Return the [x, y] coordinate for the center point of the cell that contains the specified text.  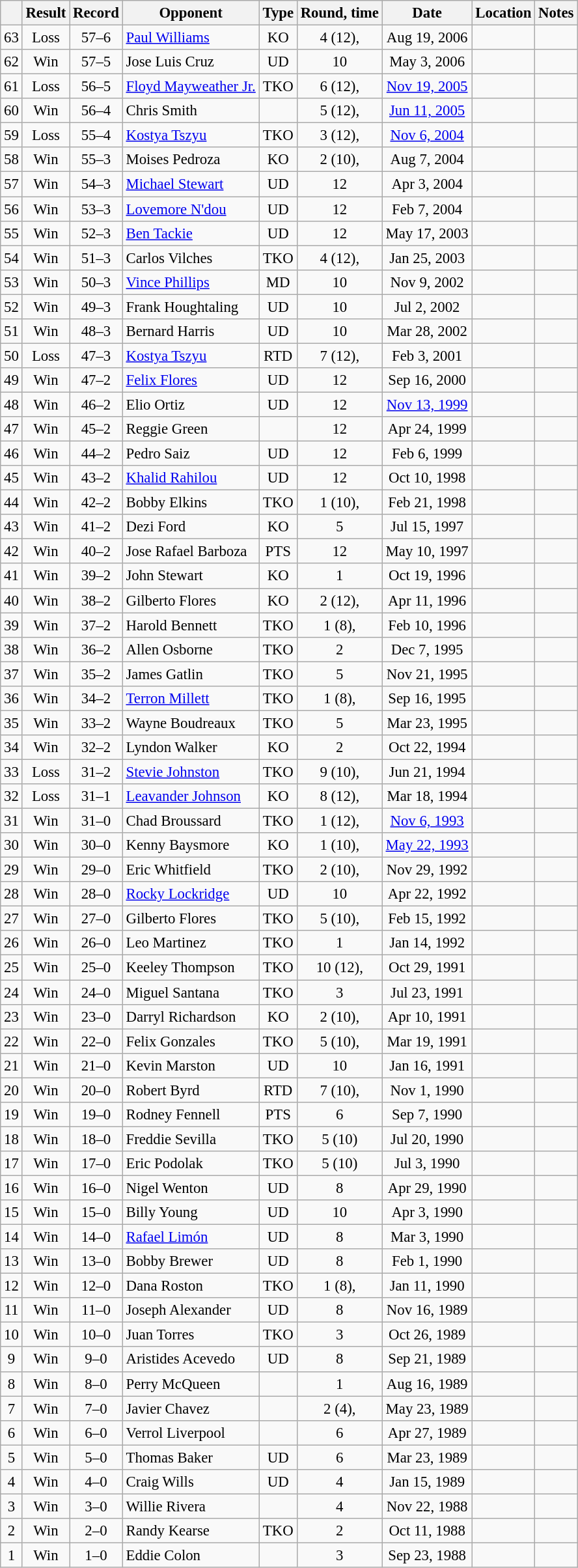
Notes [556, 13]
48–3 [96, 331]
41–2 [96, 527]
52–3 [96, 233]
13 [12, 1261]
Stevie Johnston [191, 772]
42 [12, 552]
Type [278, 13]
Harold Bennett [191, 625]
31–0 [96, 821]
Record [96, 13]
Dec 7, 1995 [427, 649]
56 [12, 209]
5 (12), [340, 111]
30 [12, 845]
Ben Tackie [191, 233]
2–0 [96, 1531]
35–2 [96, 674]
Aug 16, 1989 [427, 1384]
27–0 [96, 919]
Round, time [340, 13]
11–0 [96, 1310]
Khalid Rahilou [191, 478]
29–0 [96, 870]
Javier Chavez [191, 1408]
20–0 [96, 1090]
51 [12, 331]
Feb 15, 1992 [427, 919]
40 [12, 600]
Juan Torres [191, 1335]
Verrol Liverpool [191, 1433]
Michael Stewart [191, 184]
7 (10), [340, 1090]
34–2 [96, 699]
22–0 [96, 1041]
Eric Whitfield [191, 870]
1 (12), [340, 821]
33–2 [96, 723]
Leavander Johnson [191, 796]
Bobby Brewer [191, 1261]
2 (12), [340, 600]
Rocky Lockridge [191, 894]
Mar 23, 1995 [427, 723]
7–0 [96, 1408]
Miguel Santana [191, 992]
Apr 3, 1990 [427, 1212]
21–0 [96, 1065]
Feb 6, 1999 [427, 454]
16–0 [96, 1188]
24–0 [96, 992]
James Gatlin [191, 674]
Mar 18, 1994 [427, 796]
Apr 11, 1996 [427, 600]
54 [12, 258]
19–0 [96, 1115]
46 [12, 454]
45–2 [96, 429]
32 [12, 796]
9–0 [96, 1360]
Location [504, 13]
Jul 23, 1991 [427, 992]
45 [12, 478]
29 [12, 870]
Jan 11, 1990 [427, 1286]
Keeley Thompson [191, 968]
John Stewart [191, 576]
Feb 7, 2004 [427, 209]
Jose Rafael Barboza [191, 552]
51–3 [96, 258]
Allen Osborne [191, 649]
35 [12, 723]
Eric Podolak [191, 1164]
Frank Houghtaling [191, 307]
57 [12, 184]
Nov 16, 1989 [427, 1310]
27 [12, 919]
33 [12, 772]
40–2 [96, 552]
36–2 [96, 649]
Oct 10, 1998 [427, 478]
Jun 21, 1994 [427, 772]
49 [12, 380]
Perry McQueen [191, 1384]
Paul Williams [191, 38]
Nigel Wenton [191, 1188]
58 [12, 160]
Feb 1, 1990 [427, 1261]
38–2 [96, 600]
Mar 28, 2002 [427, 331]
Rafael Limón [191, 1237]
25–0 [96, 968]
43–2 [96, 478]
Nov 21, 1995 [427, 674]
59 [12, 135]
Jan 25, 2003 [427, 258]
Vince Phillips [191, 282]
53–3 [96, 209]
31 [12, 821]
Jul 3, 1990 [427, 1164]
Aug 19, 2006 [427, 38]
Feb 10, 1996 [427, 625]
57–5 [96, 62]
Floyd Mayweather Jr. [191, 87]
4–0 [96, 1482]
Felix Gonzales [191, 1041]
18–0 [96, 1139]
26 [12, 944]
Chris Smith [191, 111]
8 (12), [340, 796]
39 [12, 625]
36 [12, 699]
6–0 [96, 1433]
Sep 23, 1988 [427, 1555]
Kevin Marston [191, 1065]
20 [12, 1090]
19 [12, 1115]
Jan 14, 1992 [427, 944]
Reggie Green [191, 429]
50 [12, 356]
Result [46, 13]
Bernard Harris [191, 331]
Dana Roston [191, 1286]
Apr 29, 1990 [427, 1188]
17–0 [96, 1164]
14 [12, 1237]
Nov 13, 1999 [427, 404]
Mar 23, 1989 [427, 1457]
37–2 [96, 625]
42–2 [96, 503]
Jul 20, 1990 [427, 1139]
9 [12, 1360]
57–6 [96, 38]
28–0 [96, 894]
Nov 19, 2005 [427, 87]
Moises Pedroza [191, 160]
Feb 3, 2001 [427, 356]
10 (12), [340, 968]
Oct 22, 1994 [427, 748]
54–3 [96, 184]
Date [427, 13]
44–2 [96, 454]
Nov 9, 2002 [427, 282]
Jul 15, 1997 [427, 527]
Pedro Saiz [191, 454]
Apr 27, 1989 [427, 1433]
Oct 29, 1991 [427, 968]
3–0 [96, 1506]
Rodney Fennell [191, 1115]
23 [12, 1016]
11 [12, 1310]
Craig Wills [191, 1482]
Aristides Acevedo [191, 1360]
Wayne Boudreaux [191, 723]
Jan 16, 1991 [427, 1065]
49–3 [96, 307]
Willie Rivera [191, 1506]
46–2 [96, 404]
23–0 [96, 1016]
32–2 [96, 748]
Dezi Ford [191, 527]
21 [12, 1065]
25 [12, 968]
14–0 [96, 1237]
43 [12, 527]
26–0 [96, 944]
Freddie Sevilla [191, 1139]
Thomas Baker [191, 1457]
44 [12, 503]
Carlos Vilches [191, 258]
Opponent [191, 13]
Jun 11, 2005 [427, 111]
Lyndon Walker [191, 748]
MD [278, 282]
Lovemore N'dou [191, 209]
12–0 [96, 1286]
16 [12, 1188]
61 [12, 87]
2 (4), [340, 1408]
May 22, 1993 [427, 845]
Nov 6, 1993 [427, 821]
3 (12), [340, 135]
Sep 16, 2000 [427, 380]
17 [12, 1164]
38 [12, 649]
May 10, 1997 [427, 552]
22 [12, 1041]
37 [12, 674]
Jose Luis Cruz [191, 62]
56–5 [96, 87]
Bobby Elkins [191, 503]
May 17, 2003 [427, 233]
Apr 22, 1992 [427, 894]
Jul 2, 2002 [427, 307]
Apr 3, 2004 [427, 184]
Feb 21, 1998 [427, 503]
31–2 [96, 772]
Joseph Alexander [191, 1310]
Nov 22, 1988 [427, 1506]
Eddie Colon [191, 1555]
Mar 3, 1990 [427, 1237]
7 (12), [340, 356]
Terron Millett [191, 699]
13–0 [96, 1261]
18 [12, 1139]
39–2 [96, 576]
Leo Martinez [191, 944]
Darryl Richardson [191, 1016]
Apr 24, 1999 [427, 429]
Aug 7, 2004 [427, 160]
47–3 [96, 356]
34 [12, 748]
May 3, 2006 [427, 62]
31–1 [96, 796]
60 [12, 111]
15–0 [96, 1212]
24 [12, 992]
7 [12, 1408]
Apr 10, 1991 [427, 1016]
63 [12, 38]
56–4 [96, 111]
Sep 7, 1990 [427, 1115]
47–2 [96, 380]
6 (12), [340, 87]
Sep 16, 1995 [427, 699]
55 [12, 233]
30–0 [96, 845]
Oct 26, 1989 [427, 1335]
8–0 [96, 1384]
Nov 6, 2004 [427, 135]
Billy Young [191, 1212]
Robert Byrd [191, 1090]
15 [12, 1212]
Chad Broussard [191, 821]
Elio Ortiz [191, 404]
48 [12, 404]
41 [12, 576]
55–3 [96, 160]
50–3 [96, 282]
28 [12, 894]
Kenny Baysmore [191, 845]
Felix Flores [191, 380]
Jan 15, 1989 [427, 1482]
Oct 19, 1996 [427, 576]
62 [12, 62]
53 [12, 282]
5–0 [96, 1457]
May 23, 1989 [427, 1408]
47 [12, 429]
55–4 [96, 135]
Mar 19, 1991 [427, 1041]
52 [12, 307]
Nov 29, 1992 [427, 870]
Nov 1, 1990 [427, 1090]
Sep 21, 1989 [427, 1360]
Randy Kearse [191, 1531]
10–0 [96, 1335]
9 (10), [340, 772]
Oct 11, 1988 [427, 1531]
1–0 [96, 1555]
